Provide the (X, Y) coordinate of the cell's center where the given text is located.  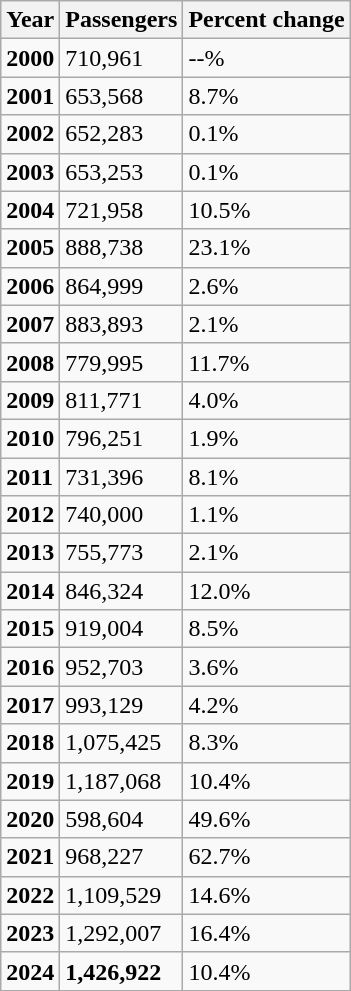
993,129 (122, 705)
2004 (30, 210)
2005 (30, 248)
811,771 (122, 400)
888,738 (122, 248)
2002 (30, 134)
2010 (30, 438)
Percent change (266, 20)
11.7% (266, 362)
919,004 (122, 629)
2014 (30, 591)
2021 (30, 857)
49.6% (266, 819)
2015 (30, 629)
2020 (30, 819)
1.1% (266, 515)
740,000 (122, 515)
3.6% (266, 667)
16.4% (266, 933)
8.5% (266, 629)
2024 (30, 971)
952,703 (122, 667)
883,893 (122, 324)
1,426,922 (122, 971)
721,958 (122, 210)
652,283 (122, 134)
779,995 (122, 362)
2019 (30, 781)
--% (266, 58)
12.0% (266, 591)
8.1% (266, 477)
2017 (30, 705)
2016 (30, 667)
23.1% (266, 248)
2007 (30, 324)
1,075,425 (122, 743)
8.7% (266, 96)
10.5% (266, 210)
796,251 (122, 438)
2023 (30, 933)
710,961 (122, 58)
968,227 (122, 857)
1,109,529 (122, 895)
4.2% (266, 705)
864,999 (122, 286)
731,396 (122, 477)
598,604 (122, 819)
1,292,007 (122, 933)
2013 (30, 553)
8.3% (266, 743)
Year (30, 20)
4.0% (266, 400)
846,324 (122, 591)
1.9% (266, 438)
2008 (30, 362)
653,253 (122, 172)
14.6% (266, 895)
2018 (30, 743)
2000 (30, 58)
755,773 (122, 553)
2009 (30, 400)
2003 (30, 172)
62.7% (266, 857)
653,568 (122, 96)
Passengers (122, 20)
2.6% (266, 286)
2022 (30, 895)
2011 (30, 477)
2006 (30, 286)
2001 (30, 96)
1,187,068 (122, 781)
2012 (30, 515)
